Pinpoint the cell where the given text exists, returning its [X, Y] midpoint coordinate. 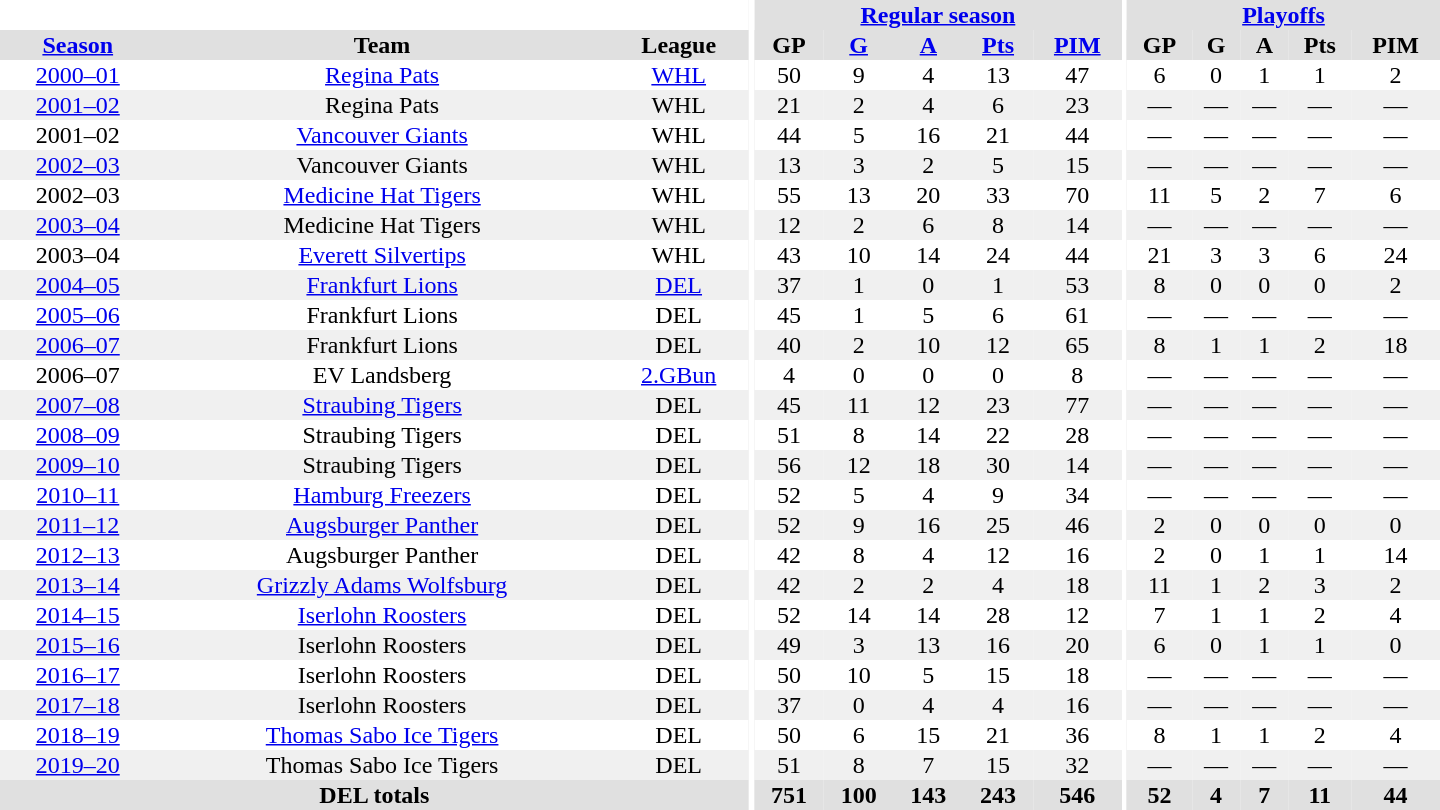
33 [998, 195]
Season [78, 45]
751 [789, 795]
40 [789, 345]
32 [1078, 765]
22 [998, 435]
2017–18 [78, 705]
56 [789, 465]
2005–06 [78, 315]
53 [1078, 285]
34 [1078, 495]
46 [1078, 525]
Hamburg Freezers [382, 495]
2004–05 [78, 285]
25 [998, 525]
League [679, 45]
43 [789, 255]
2015–16 [78, 645]
2013–14 [78, 585]
2000–01 [78, 75]
Playoffs [1284, 15]
2010–11 [78, 495]
2014–15 [78, 615]
Regular season [938, 15]
36 [1078, 735]
243 [998, 795]
2016–17 [78, 675]
2.GBun [679, 375]
Grizzly Adams Wolfsburg [382, 585]
77 [1078, 405]
65 [1078, 345]
70 [1078, 195]
EV Landsberg [382, 375]
49 [789, 645]
Everett Silvertips [382, 255]
30 [998, 465]
546 [1078, 795]
2009–10 [78, 465]
2019–20 [78, 765]
2007–08 [78, 405]
2011–12 [78, 525]
143 [928, 795]
100 [859, 795]
2018–19 [78, 735]
55 [789, 195]
Team [382, 45]
2012–13 [78, 555]
2008–09 [78, 435]
DEL totals [374, 795]
47 [1078, 75]
61 [1078, 315]
